Output the (x, y) coordinate of the center of the cell containing the given text.  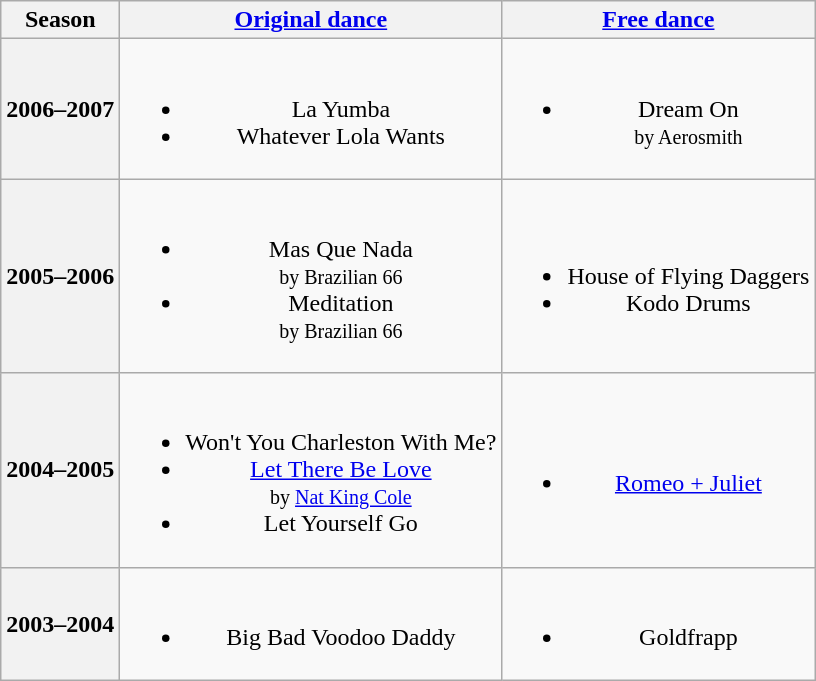
Big Bad Voodoo Daddy (311, 624)
La YumbaWhatever Lola Wants (311, 109)
Season (60, 20)
Romeo + Juliet (658, 470)
2003–2004 (60, 624)
Goldfrapp (658, 624)
2005–2006 (60, 276)
Dream On by Aerosmith (658, 109)
House of Flying DaggersKodo Drums (658, 276)
2006–2007 (60, 109)
2004–2005 (60, 470)
Mas Que Nada by Brazilian 66 Meditation by Brazilian 66 (311, 276)
Original dance (311, 20)
Won't You Charleston With Me?Let There Be Love by Nat King Cole Let Yourself Go (311, 470)
Free dance (658, 20)
